Provide the [X, Y] coordinate of the cell's center where the given text is located.  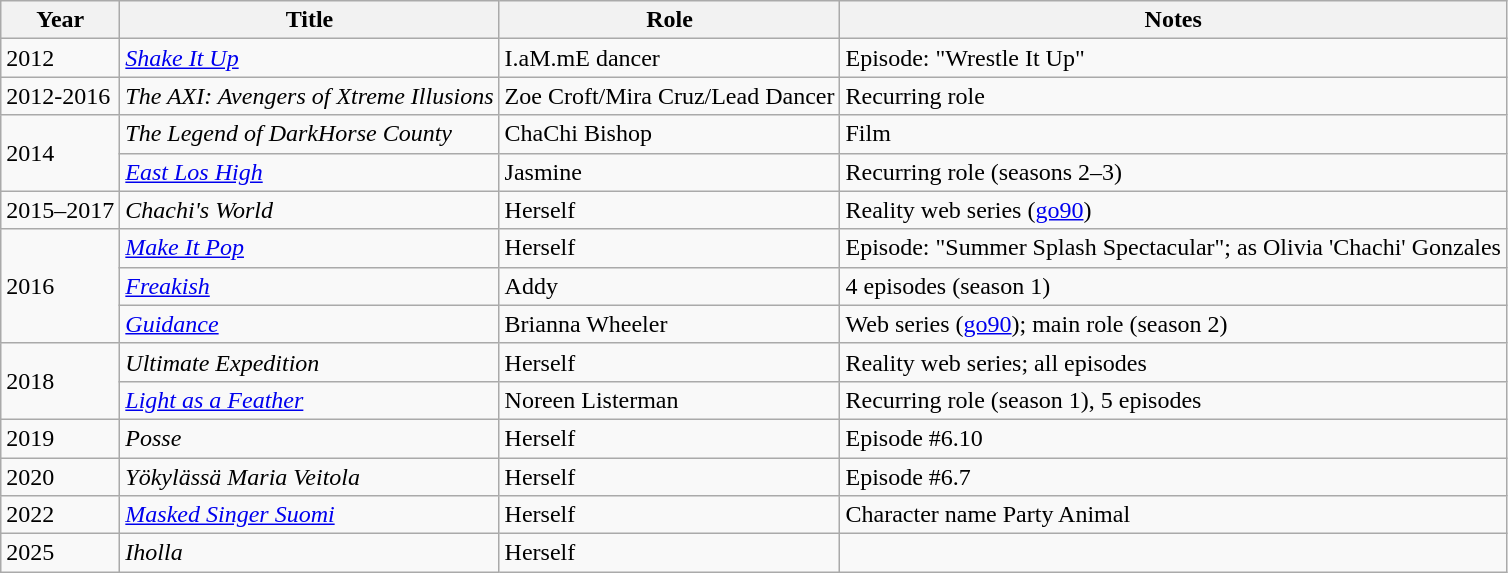
The Legend of DarkHorse County [310, 134]
2016 [60, 286]
Web series (go90); main role (season 2) [1173, 324]
Episode #6.10 [1173, 438]
ChaChi Bishop [670, 134]
2014 [60, 153]
2020 [60, 477]
Title [310, 20]
I.aM.mE dancer [670, 58]
Iholla [310, 553]
Ultimate Expedition [310, 362]
Posse [310, 438]
2015–2017 [60, 210]
Masked Singer Suomi [310, 515]
Notes [1173, 20]
Jasmine [670, 172]
2022 [60, 515]
Brianna Wheeler [670, 324]
Episode: "Wrestle It Up" [1173, 58]
Addy [670, 286]
4 episodes (season 1) [1173, 286]
Character name Party Animal [1173, 515]
Recurring role [1173, 96]
Role [670, 20]
Shake It Up [310, 58]
Reality web series (go90) [1173, 210]
Noreen Listerman [670, 400]
Zoe Croft/Mira Cruz/Lead Dancer [670, 96]
Make It Pop [310, 248]
Freakish [310, 286]
Chachi's World [310, 210]
Recurring role (seasons 2–3) [1173, 172]
East Los High [310, 172]
Recurring role (season 1), 5 episodes [1173, 400]
2012-2016 [60, 96]
2025 [60, 553]
Episode: "Summer Splash Spectacular"; as Olivia 'Chachi' Gonzales [1173, 248]
Year [60, 20]
2019 [60, 438]
2012 [60, 58]
Light as a Feather [310, 400]
Episode #6.7 [1173, 477]
Film [1173, 134]
2018 [60, 381]
Guidance [310, 324]
Yökylässä Maria Veitola [310, 477]
Reality web series; all episodes [1173, 362]
The AXI: Avengers of Xtreme Illusions [310, 96]
